Locate the cell with the specified text and output its [x, y] center coordinate. 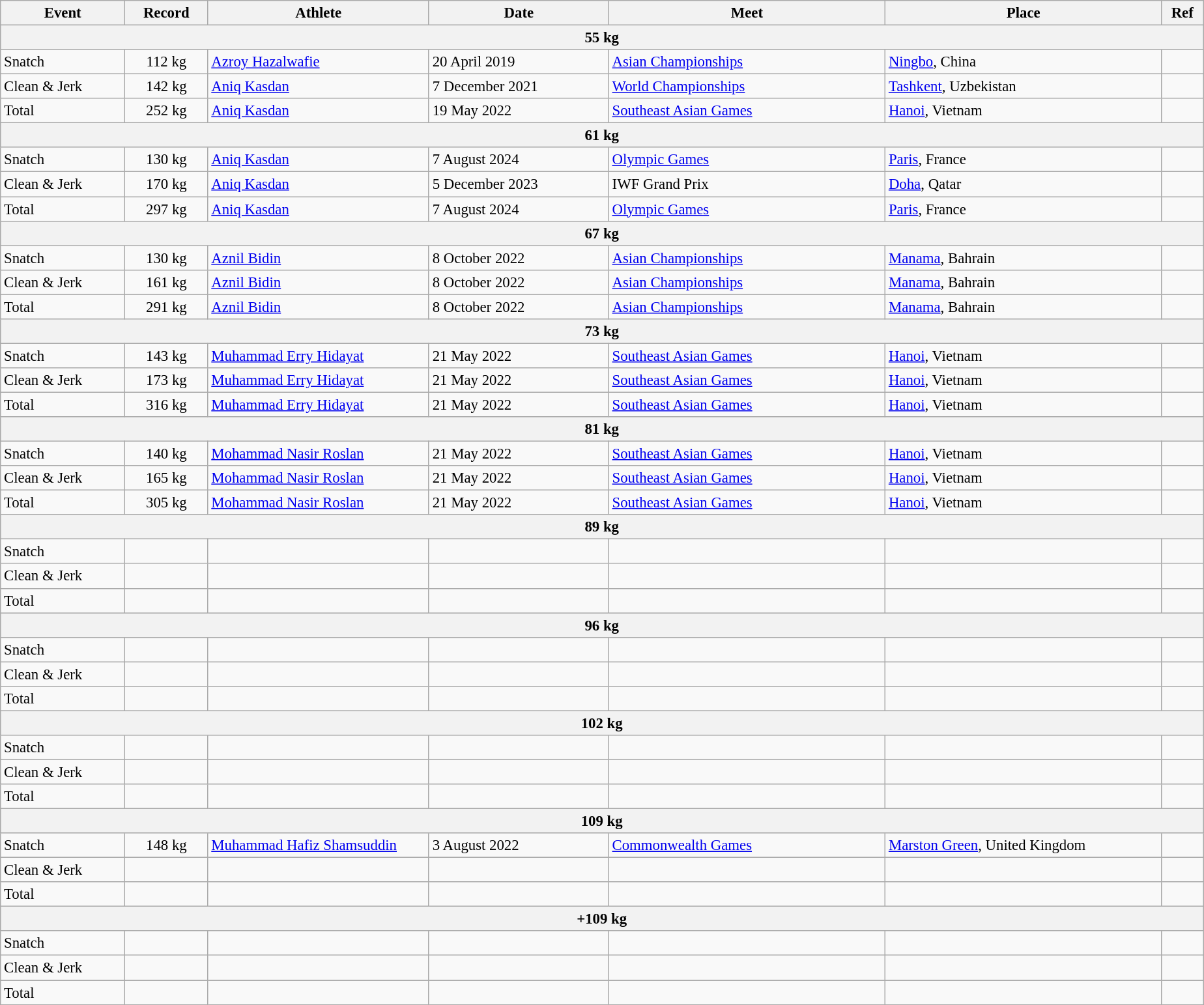
55 kg [602, 38]
165 kg [167, 478]
291 kg [167, 307]
140 kg [167, 454]
5 December 2023 [519, 184]
+109 kg [602, 919]
142 kg [167, 87]
Ningbo, China [1024, 62]
252 kg [167, 111]
112 kg [167, 62]
20 April 2019 [519, 62]
IWF Grand Prix [747, 184]
Record [167, 13]
316 kg [167, 404]
143 kg [167, 356]
Meet [747, 13]
96 kg [602, 625]
109 kg [602, 821]
3 August 2022 [519, 845]
Ref [1182, 13]
7 December 2021 [519, 87]
89 kg [602, 527]
Event [63, 13]
81 kg [602, 429]
173 kg [167, 380]
19 May 2022 [519, 111]
73 kg [602, 332]
61 kg [602, 135]
Marston Green, United Kingdom [1024, 845]
170 kg [167, 184]
Date [519, 13]
Doha, Qatar [1024, 184]
Azroy Hazalwafie [318, 62]
161 kg [167, 282]
305 kg [167, 503]
Muhammad Hafiz Shamsuddin [318, 845]
102 kg [602, 723]
Tashkent, Uzbekistan [1024, 87]
67 kg [602, 233]
297 kg [167, 209]
Place [1024, 13]
Commonwealth Games [747, 845]
Athlete [318, 13]
World Championships [747, 87]
148 kg [167, 845]
